Extract the (X, Y) coordinate from the center of the cell holding the provided text.  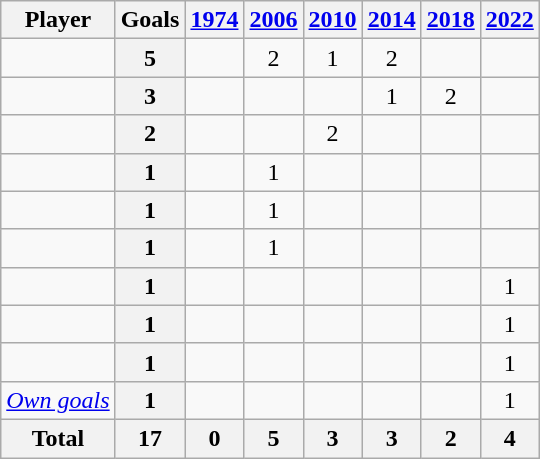
4 (510, 438)
2010 (332, 20)
2014 (392, 20)
Goals (150, 20)
Player (58, 20)
Total (58, 438)
2022 (510, 20)
17 (150, 438)
1974 (214, 20)
2006 (274, 20)
0 (214, 438)
Own goals (58, 400)
2018 (450, 20)
